Determine the (X, Y) coordinate at the center of the cell enclosing the given text.  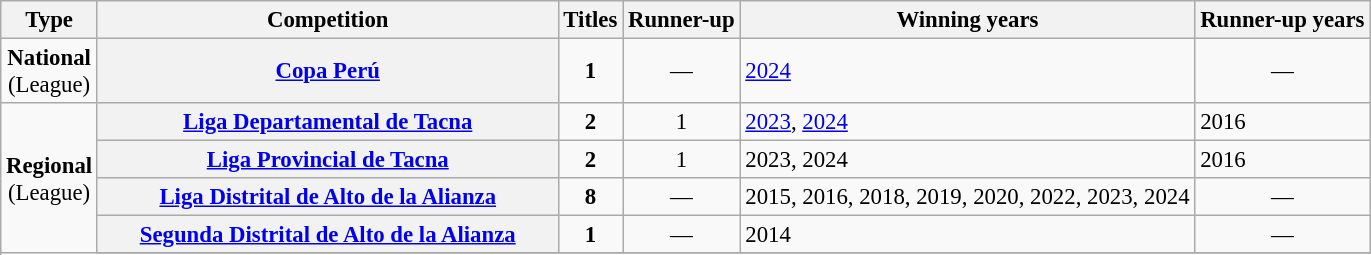
2015, 2016, 2018, 2019, 2020, 2022, 2023, 2024 (968, 197)
Copa Perú (328, 72)
Runner-up years (1282, 20)
Liga Provincial de Tacna (328, 160)
2014 (968, 235)
Runner-up (682, 20)
Winning years (968, 20)
Competition (328, 20)
Segunda Distrital de Alto de la Alianza (328, 235)
National(League) (50, 72)
Liga Distrital de Alto de la Alianza (328, 197)
2024 (968, 72)
Liga Departamental de Tacna (328, 122)
Regional(League) (50, 178)
Type (50, 20)
8 (590, 197)
Titles (590, 20)
